Provide the [X, Y] coordinate of the cell's center where the given text is located.  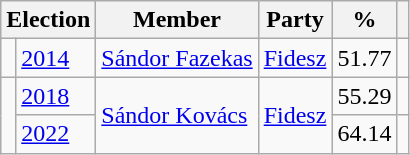
2014 [56, 58]
Sándor Kovács [177, 115]
Member [177, 20]
Election [48, 20]
2018 [56, 96]
Sándor Fazekas [177, 58]
64.14 [364, 134]
51.77 [364, 58]
Party [295, 20]
% [364, 20]
55.29 [364, 96]
2022 [56, 134]
